Pinpoint the cell where the given text exists, returning its (x, y) midpoint coordinate. 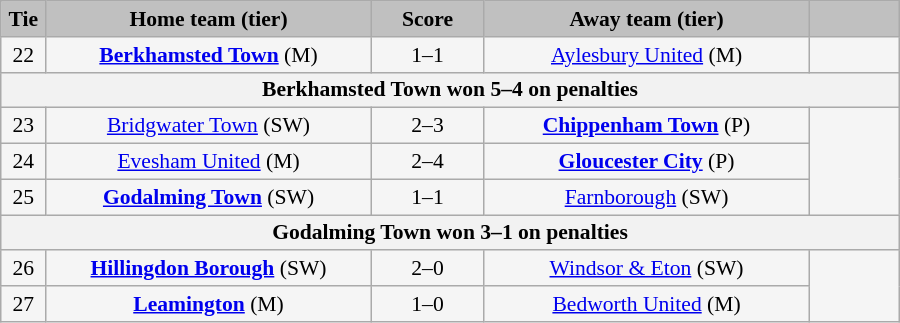
2–3 (427, 126)
Away team (tier) (647, 19)
Score (427, 19)
Farnborough (SW) (647, 197)
Hillingdon Borough (SW) (209, 269)
2–4 (427, 162)
Leamington (M) (209, 304)
Bridgwater Town (SW) (209, 126)
Berkhamsted Town (M) (209, 55)
Windsor & Eton (SW) (647, 269)
26 (24, 269)
22 (24, 55)
Gloucester City (P) (647, 162)
Aylesbury United (M) (647, 55)
Godalming Town (SW) (209, 197)
Godalming Town won 3–1 on penalties (450, 233)
Chippenham Town (P) (647, 126)
25 (24, 197)
Evesham United (M) (209, 162)
Bedworth United (M) (647, 304)
24 (24, 162)
27 (24, 304)
23 (24, 126)
Tie (24, 19)
Berkhamsted Town won 5–4 on penalties (450, 90)
2–0 (427, 269)
1–0 (427, 304)
Home team (tier) (209, 19)
